Provide the [x, y] coordinate of the cell's center where the given text is located.  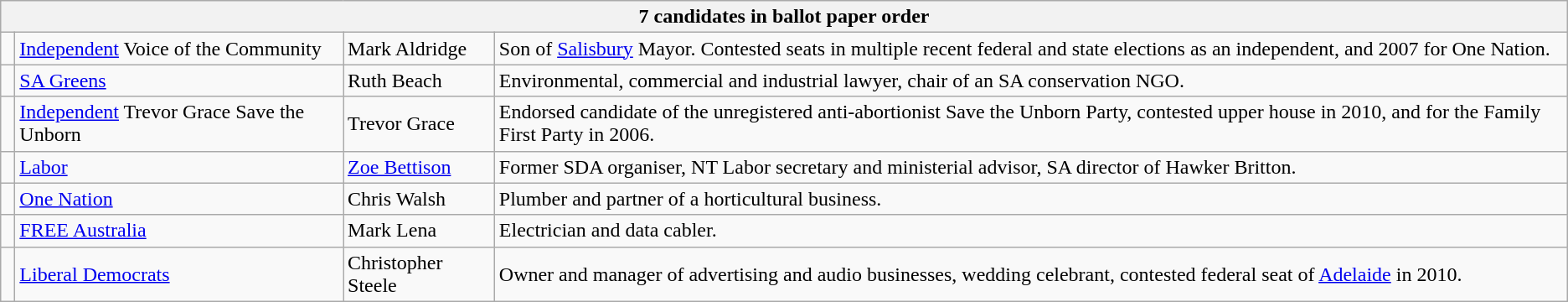
Owner and manager of advertising and audio businesses, wedding celebrant, contested federal seat of Adelaide in 2010. [1030, 273]
Labor [179, 167]
Ruth Beach [419, 81]
Endorsed candidate of the unregistered anti-abortionist Save the Unborn Party, contested upper house in 2010, and for the Family First Party in 2006. [1030, 124]
Trevor Grace [419, 124]
Former SDA organiser, NT Labor secretary and ministerial advisor, SA director of Hawker Britton. [1030, 167]
Plumber and partner of a horticultural business. [1030, 199]
Chris Walsh [419, 199]
FREE Australia [179, 231]
SA Greens [179, 81]
Liberal Democrats [179, 273]
One Nation [179, 199]
7 candidates in ballot paper order [784, 17]
Son of Salisbury Mayor. Contested seats in multiple recent federal and state elections as an independent, and 2007 for One Nation. [1030, 49]
Christopher Steele [419, 273]
Zoe Bettison [419, 167]
Mark Aldridge [419, 49]
Independent Voice of the Community [179, 49]
Mark Lena [419, 231]
Independent Trevor Grace Save the Unborn [179, 124]
Environmental, commercial and industrial lawyer, chair of an SA conservation NGO. [1030, 81]
Electrician and data cabler. [1030, 231]
